Extract the (X, Y) coordinate from the center of the cell holding the provided text.  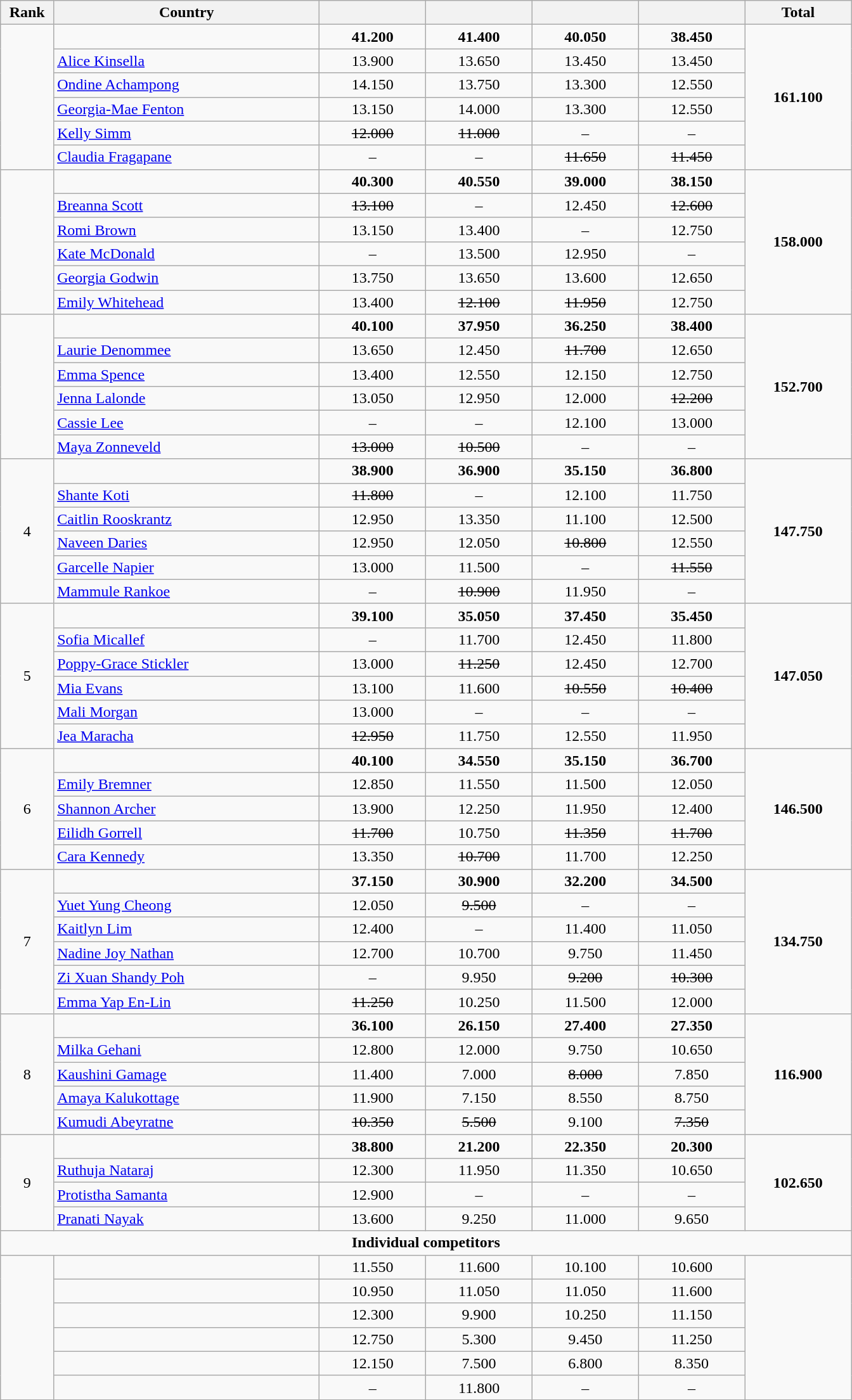
36.700 (692, 761)
Poppy-Grace Stickler (186, 664)
146.500 (798, 809)
39.100 (373, 615)
8.750 (692, 1098)
12.800 (373, 1050)
40.300 (373, 181)
14.000 (479, 109)
38.800 (373, 1146)
6 (27, 809)
Mia Evans (186, 688)
37.950 (479, 326)
8.350 (692, 1363)
Emily Whitehead (186, 302)
Ruthuja Nataraj (186, 1171)
Cassie Lee (186, 423)
9.950 (479, 977)
Eilidh Gorrell (186, 833)
11.900 (373, 1098)
21.200 (479, 1146)
10.900 (479, 591)
Emily Bremner (186, 785)
38.400 (692, 326)
Total (798, 13)
9 (27, 1183)
11.100 (585, 519)
8.550 (585, 1098)
Amaya Kalukottage (186, 1098)
116.900 (798, 1074)
27.350 (692, 1025)
Emma Yap En-Lin (186, 1001)
12.600 (692, 205)
Zi Xuan Shandy Poh (186, 977)
12.500 (692, 519)
35.450 (692, 615)
9.900 (479, 1315)
Jenna Lalonde (186, 399)
38.450 (692, 37)
40.050 (585, 37)
Sofia Micallef (186, 639)
22.350 (585, 1146)
40.550 (479, 181)
Country (186, 13)
Georgia-Mae Fenton (186, 109)
Kumudi Abeyratne (186, 1122)
39.000 (585, 181)
9.650 (692, 1219)
Claudia Fragapane (186, 157)
Mammule Rankoe (186, 591)
9.500 (479, 905)
9.450 (585, 1339)
Breanna Scott (186, 205)
147.050 (798, 676)
Shannon Archer (186, 809)
Milka Gehani (186, 1050)
10.550 (585, 688)
9.250 (479, 1219)
10.600 (692, 1267)
Nadine Joy Nathan (186, 953)
Naveen Daries (186, 543)
11.650 (585, 157)
30.900 (479, 881)
36.800 (692, 471)
32.200 (585, 881)
27.400 (585, 1025)
134.750 (798, 941)
5.500 (479, 1122)
Shante Koti (186, 495)
12.850 (373, 785)
4 (27, 531)
38.900 (373, 471)
37.450 (585, 615)
26.150 (479, 1025)
36.900 (479, 471)
10.300 (692, 977)
37.150 (373, 881)
13.500 (479, 254)
Mali Morgan (186, 712)
11.150 (692, 1315)
Protistha Samanta (186, 1195)
13.050 (373, 399)
Kaushini Gamage (186, 1074)
10.950 (373, 1291)
Emma Spence (186, 375)
10.350 (373, 1122)
12.200 (692, 399)
Caitlin Rooskrantz (186, 519)
7.850 (692, 1074)
Yuet Yung Cheong (186, 905)
9.100 (585, 1122)
Romi Brown (186, 229)
36.250 (585, 326)
102.650 (798, 1183)
Garcelle Napier (186, 567)
5.300 (479, 1339)
41.200 (373, 37)
8 (27, 1074)
Rank (27, 13)
10.100 (585, 1267)
10.750 (479, 833)
36.100 (373, 1025)
12.900 (373, 1195)
9.200 (585, 977)
Individual competitors (426, 1243)
Kelly Simm (186, 133)
34.550 (479, 761)
7.150 (479, 1098)
Georgia Godwin (186, 278)
Ondine Achampong (186, 85)
Pranati Nayak (186, 1219)
10.400 (692, 688)
7 (27, 941)
Cara Kennedy (186, 857)
161.100 (798, 97)
Kate McDonald (186, 254)
38.150 (692, 181)
14.150 (373, 85)
35.050 (479, 615)
8.000 (585, 1074)
Laurie Denommee (186, 350)
7.500 (479, 1363)
41.400 (479, 37)
10.800 (585, 543)
10.500 (479, 447)
Alice Kinsella (186, 61)
147.750 (798, 531)
Maya Zonneveld (186, 447)
34.500 (692, 881)
6.800 (585, 1363)
Jea Maracha (186, 736)
5 (27, 676)
Kaitlyn Lim (186, 929)
7.350 (692, 1122)
158.000 (798, 241)
152.700 (798, 387)
20.300 (692, 1146)
7.000 (479, 1074)
